Extract the [x, y] coordinate from the center of the cell holding the provided text.  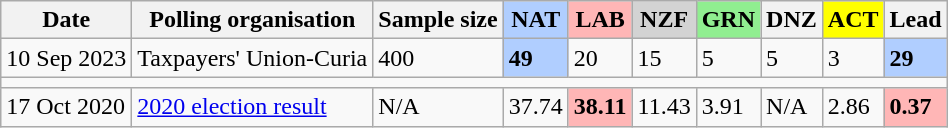
Date [66, 20]
Taxpayers' Union-Curia [252, 58]
2020 election result [252, 107]
NZF [664, 20]
2.86 [853, 107]
LAB [600, 20]
10 Sep 2023 [66, 58]
Lead [916, 20]
400 [438, 58]
11.43 [664, 107]
3 [853, 58]
0.37 [916, 107]
GRN [728, 20]
17 Oct 2020 [66, 107]
20 [600, 58]
49 [536, 58]
37.74 [536, 107]
ACT [853, 20]
29 [916, 58]
38.11 [600, 107]
NAT [536, 20]
Polling organisation [252, 20]
3.91 [728, 107]
DNZ [792, 20]
Sample size [438, 20]
15 [664, 58]
